Provide the (x, y) coordinate of the cell's center where the given text is located.  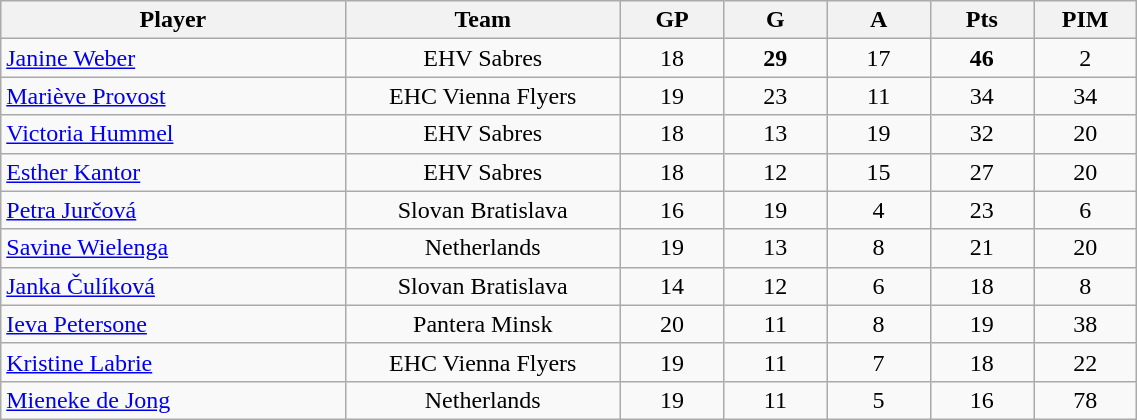
38 (1086, 324)
Janine Weber (173, 58)
32 (982, 134)
15 (878, 172)
7 (878, 362)
GP (672, 20)
Mieneke de Jong (173, 400)
Ieva Petersone (173, 324)
4 (878, 210)
Janka Čulíková (173, 286)
21 (982, 248)
G (776, 20)
Petra Jurčová (173, 210)
46 (982, 58)
22 (1086, 362)
78 (1086, 400)
27 (982, 172)
Pts (982, 20)
Savine Wielenga (173, 248)
Player (173, 20)
29 (776, 58)
Esther Kantor (173, 172)
17 (878, 58)
Mariève Provost (173, 96)
2 (1086, 58)
Kristine Labrie (173, 362)
PIM (1086, 20)
Team (482, 20)
A (878, 20)
5 (878, 400)
Victoria Hummel (173, 134)
Pantera Minsk (482, 324)
14 (672, 286)
